From the cell containing the given text, extract its center point as (X, Y) coordinate. 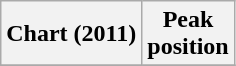
Chart (2011) (72, 34)
Peakposition (188, 34)
